Pinpoint the cell where the given text exists, returning its (X, Y) midpoint coordinate. 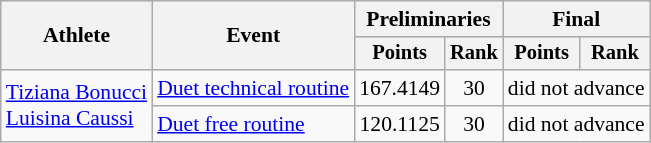
Athlete (76, 36)
Duet free routine (253, 124)
Final (576, 19)
167.4149 (400, 88)
Preliminaries (428, 19)
Event (253, 36)
120.1125 (400, 124)
Tiziana Bonucci Luisina Caussi (76, 106)
Duet technical routine (253, 88)
